Scan for the cell matching the given text and deliver its (X, Y) coordinate at center. 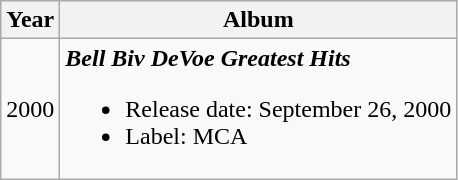
2000 (30, 109)
Year (30, 20)
Album (258, 20)
Bell Biv DeVoe Greatest HitsRelease date: September 26, 2000Label: MCA (258, 109)
